Return the [X, Y] coordinate for the center point of the cell that contains the specified text.  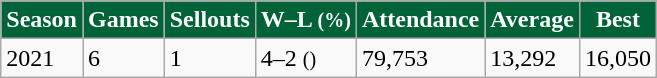
2021 [42, 58]
Average [532, 20]
79,753 [420, 58]
W–L (%) [306, 20]
Attendance [420, 20]
Season [42, 20]
Sellouts [210, 20]
Games [123, 20]
6 [123, 58]
1 [210, 58]
4–2 () [306, 58]
Best [618, 20]
16,050 [618, 58]
13,292 [532, 58]
